Find where the given text appears and provide that cell's center as [x, y] coordinate. 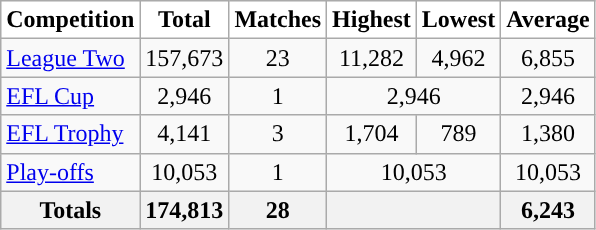
Highest [372, 20]
Totals [70, 210]
23 [278, 58]
Total [184, 20]
Competition [70, 20]
28 [278, 210]
League Two [70, 58]
6,243 [548, 210]
3 [278, 134]
789 [458, 134]
Average [548, 20]
157,673 [184, 58]
1,704 [372, 134]
6,855 [548, 58]
Matches [278, 20]
11,282 [372, 58]
Play-offs [70, 172]
4,962 [458, 58]
4,141 [184, 134]
Lowest [458, 20]
EFL Cup [70, 96]
1,380 [548, 134]
EFL Trophy [70, 134]
174,813 [184, 210]
